Capture the cell that displays the provided text and extract its (x, y) central coordinate. 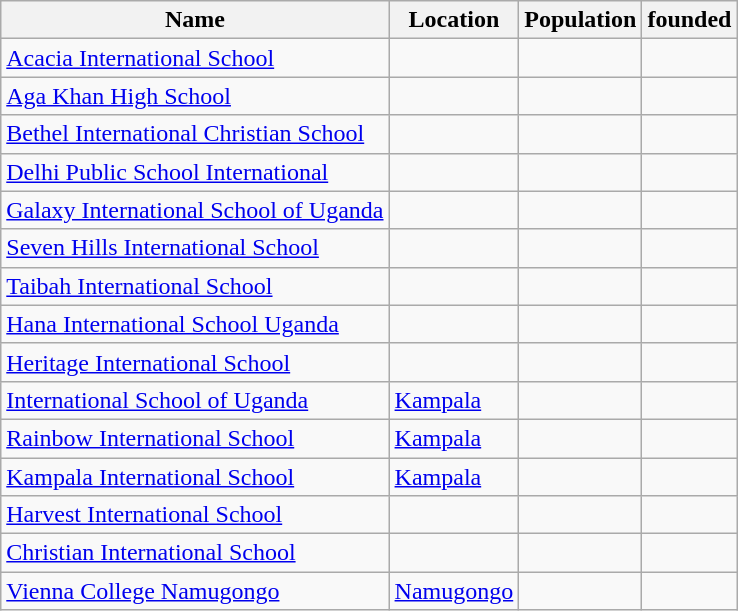
Vienna College Namugongo (195, 591)
Christian International School (195, 553)
Aga Khan High School (195, 96)
Namugongo (454, 591)
Galaxy International School of Uganda (195, 210)
Heritage International School (195, 362)
Harvest International School (195, 515)
Rainbow International School (195, 438)
Delhi Public School International (195, 172)
International School of Uganda (195, 400)
Bethel International Christian School (195, 134)
Hana International School Uganda (195, 324)
Name (195, 20)
Seven Hills International School (195, 248)
Kampala International School (195, 477)
Location (454, 20)
Population (580, 20)
Acacia International School (195, 58)
Taibah International School (195, 286)
founded (690, 20)
